Provide the (X, Y) coordinate of the cell's center where the given text is located.  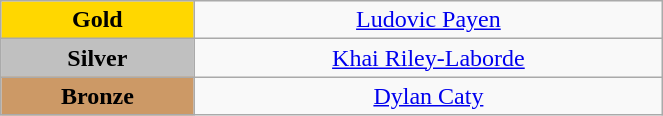
Khai Riley-Laborde (428, 58)
Ludovic Payen (428, 20)
Silver (98, 58)
Bronze (98, 96)
Dylan Caty (428, 96)
Gold (98, 20)
